Locate the cell with the specified text and output its [X, Y] center coordinate. 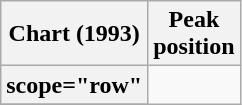
Chart (1993) [74, 34]
scope="row" [74, 85]
Peakposition [194, 34]
